Return (X, Y) of the center of cell containing provided text 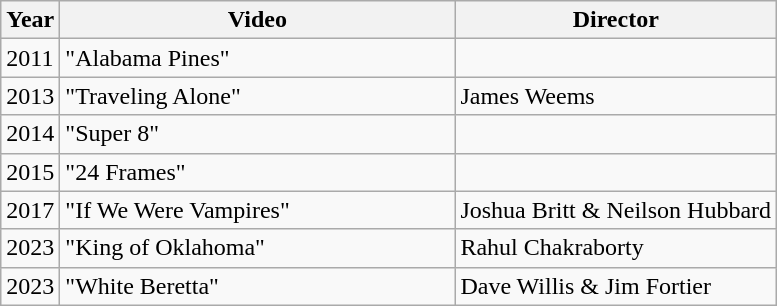
2014 (30, 134)
Year (30, 20)
2013 (30, 96)
"24 Frames" (258, 172)
Dave Willis & Jim Fortier (616, 286)
Video (258, 20)
"King of Oklahoma" (258, 248)
"Traveling Alone" (258, 96)
"Alabama Pines" (258, 58)
Rahul Chakraborty (616, 248)
James Weems (616, 96)
Joshua Britt & Neilson Hubbard (616, 210)
2011 (30, 58)
2015 (30, 172)
2017 (30, 210)
"If We Were Vampires" (258, 210)
"Super 8" (258, 134)
Director (616, 20)
"White Beretta" (258, 286)
